Determine the [x, y] coordinate at the center of the cell enclosing the given text.  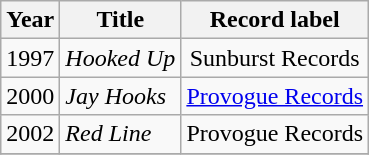
Record label [275, 20]
Hooked Up [120, 58]
1997 [30, 58]
2000 [30, 96]
Jay Hooks [120, 96]
Red Line [120, 134]
Sunburst Records [275, 58]
Title [120, 20]
2002 [30, 134]
Year [30, 20]
